Search for the cell housing the specified text and yield its [X, Y] center coordinate. 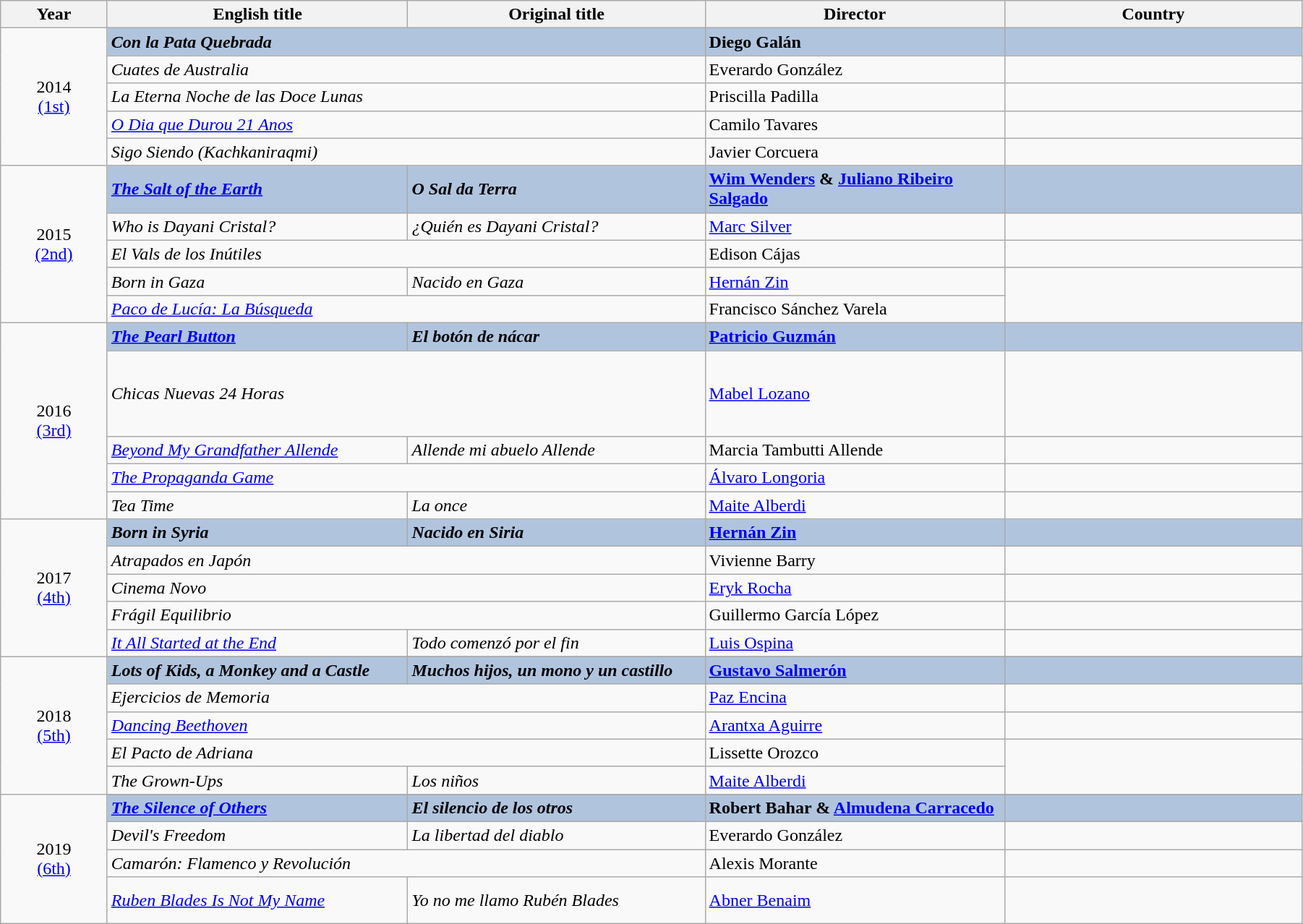
2015(2nd) [54, 244]
Edison Cájas [855, 254]
Diego Galán [855, 42]
Wim Wenders & Juliano Ribeiro Salgado [855, 189]
Mabel Lozano [855, 393]
Original title [557, 14]
El silencio de los otros [557, 808]
Allende mi abuelo Allende [557, 450]
Camarón: Flamenco y Revolución [406, 863]
Ruben Blades Is Not My Name [257, 901]
Con la Pata Quebrada [406, 42]
Muchos hijos, un mono y un castillo [557, 670]
The Silence of Others [257, 808]
Javier Corcuera [855, 152]
El Vals de los Inútiles [406, 254]
Nacido en Gaza [557, 281]
Dancing Beethoven [406, 725]
Robert Bahar & Almudena Carracedo [855, 808]
Guillermo García López [855, 615]
English title [257, 14]
Frágil Equilibrio [406, 615]
Year [54, 14]
Country [1153, 14]
Sigo Siendo (Kachkaniraqmi) [406, 152]
Vivienne Barry [855, 560]
Arantxa Aguirre [855, 725]
La once [557, 505]
O Sal da Terra [557, 189]
Cinema Novo [406, 588]
Abner Benaim [855, 901]
¿Quién es Dayani Cristal? [557, 226]
Eryk Rocha [855, 588]
Who is Dayani Cristal? [257, 226]
Devil's Freedom [257, 835]
The Propaganda Game [406, 478]
Francisco Sánchez Varela [855, 309]
Cuates de Australia [406, 69]
Ejercicios de Memoria [406, 698]
Lissette Orozco [855, 753]
Los niños [557, 780]
Álvaro Longoria [855, 478]
Patricio Guzmán [855, 336]
Paco de Lucía: La Búsqueda [406, 309]
Beyond My Grandfather Allende [257, 450]
2014(1st) [54, 97]
The Pearl Button [257, 336]
It All Started at the End [257, 643]
2018(5th) [54, 725]
The Salt of the Earth [257, 189]
Atrapados en Japón [406, 560]
Yo no me llamo Rubén Blades [557, 901]
Tea Time [257, 505]
El botón de nácar [557, 336]
Paz Encina [855, 698]
Lots of Kids, a Monkey and a Castle [257, 670]
Gustavo Salmerón [855, 670]
Born in Gaza [257, 281]
The Grown-Ups [257, 780]
Nacido en Siria [557, 533]
La libertad del diablo [557, 835]
2019(6th) [54, 859]
Todo comenzó por el fin [557, 643]
Camilo Tavares [855, 124]
Born in Syria [257, 533]
Marc Silver [855, 226]
O Dia que Durou 21 Anos [406, 124]
2017(4th) [54, 588]
La Eterna Noche de las Doce Lunas [406, 97]
El Pacto de Adriana [406, 753]
Marcia Tambutti Allende [855, 450]
Chicas Nuevas 24 Horas [406, 393]
Alexis Morante [855, 863]
Luis Ospina [855, 643]
2016(3rd) [54, 421]
Priscilla Padilla [855, 97]
Director [855, 14]
